Capture the cell that displays the provided text and extract its [x, y] central coordinate. 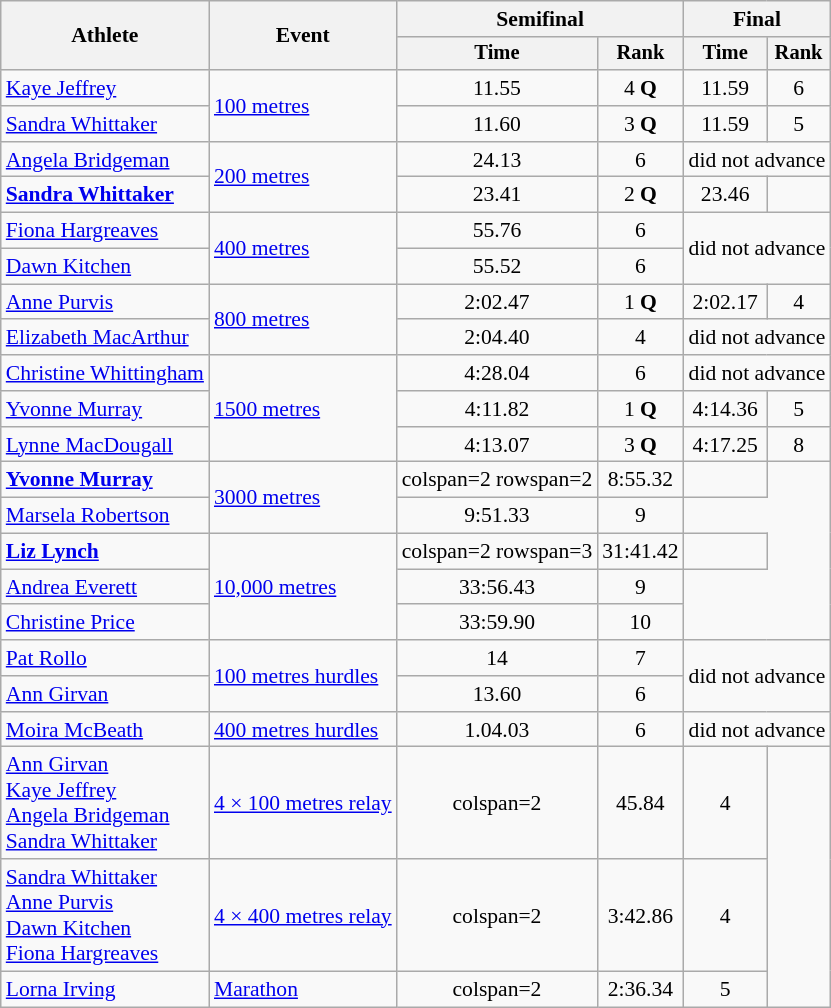
10,000 metres [303, 588]
Elizabeth MacArthur [105, 338]
Angela Bridgeman [105, 160]
Kaye Jeffrey [105, 88]
Ann Girvan [105, 694]
55.52 [498, 267]
8 [799, 445]
Sandra WhittakerAnne PurvisDawn KitchenFiona Hargreaves [105, 915]
colspan=2 rowspan=2 [498, 480]
4 × 100 metres relay [303, 803]
4:28.04 [498, 373]
2:04.40 [498, 338]
Moira McBeath [105, 730]
11.60 [498, 124]
Lorna Irving [105, 990]
Lynne MacDougall [105, 445]
13.60 [498, 694]
Marathon [303, 990]
2 Q [640, 195]
1500 metres [303, 408]
4 × 400 metres relay [303, 915]
Semifinal [540, 19]
4:17.25 [726, 445]
Dawn Kitchen [105, 267]
45.84 [640, 803]
100 metres [303, 106]
Marsela Robertson [105, 516]
colspan=2 rowspan=3 [498, 552]
24.13 [498, 160]
4:11.82 [498, 409]
4 Q [640, 88]
3000 metres [303, 498]
Event [303, 36]
Anne Purvis [105, 302]
2:36.34 [640, 990]
Athlete [105, 36]
Liz Lynch [105, 552]
2:02.17 [726, 302]
800 metres [303, 320]
Christine Whittingham [105, 373]
23.46 [726, 195]
10 [640, 623]
400 metres [303, 248]
33:56.43 [498, 587]
100 metres hurdles [303, 676]
7 [640, 658]
Ann GirvanKaye JeffreyAngela BridgemanSandra Whittaker [105, 803]
55.76 [498, 231]
31:41.42 [640, 552]
11.55 [498, 88]
Pat Rollo [105, 658]
3:42.86 [640, 915]
23.41 [498, 195]
200 metres [303, 178]
Fiona Hargreaves [105, 231]
8:55.32 [640, 480]
2:02.47 [498, 302]
Andrea Everett [105, 587]
14 [498, 658]
Final [758, 19]
33:59.90 [498, 623]
Christine Price [105, 623]
9:51.33 [498, 516]
4:14.36 [726, 409]
4:13.07 [498, 445]
400 metres hurdles [303, 730]
1.04.03 [498, 730]
